Pinpoint the cell where the given text exists, returning its (X, Y) midpoint coordinate. 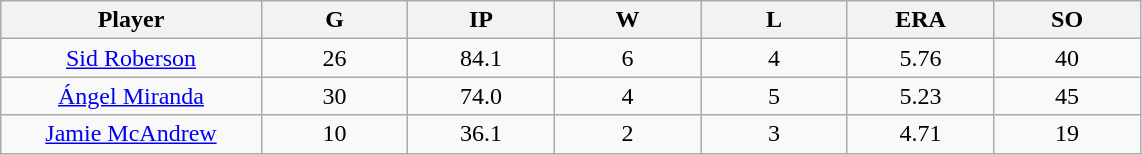
Player (131, 20)
IP (482, 20)
W (628, 20)
84.1 (482, 58)
L (774, 20)
10 (334, 134)
19 (1068, 134)
6 (628, 58)
Jamie McAndrew (131, 134)
G (334, 20)
5 (774, 96)
30 (334, 96)
36.1 (482, 134)
Ángel Miranda (131, 96)
26 (334, 58)
40 (1068, 58)
74.0 (482, 96)
5.23 (920, 96)
SO (1068, 20)
2 (628, 134)
4.71 (920, 134)
Sid Roberson (131, 58)
3 (774, 134)
45 (1068, 96)
5.76 (920, 58)
ERA (920, 20)
